Return [X, Y] of the center of cell containing provided text 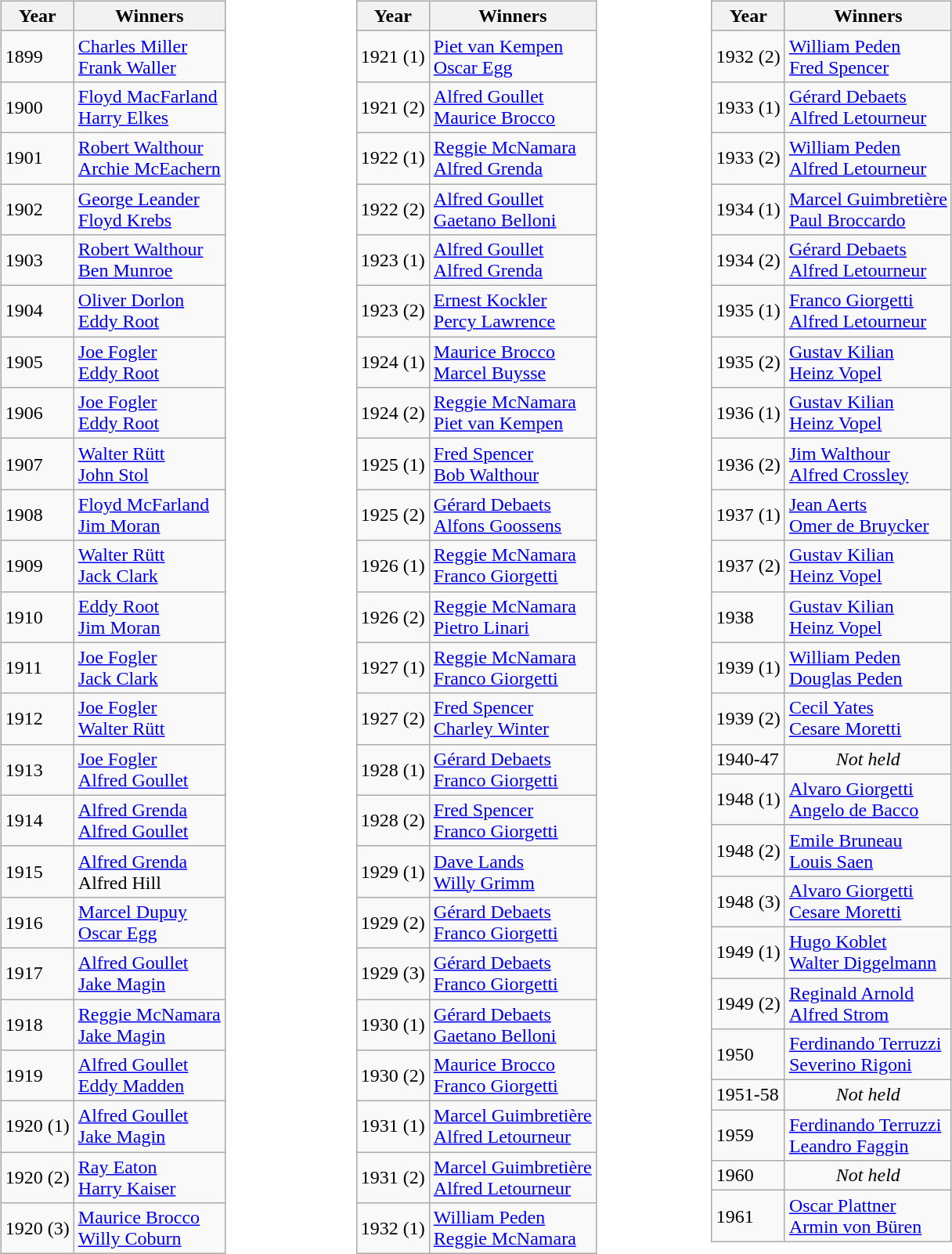
Fred Spencer Bob Walthour [512, 464]
1936 (1) [748, 414]
1960 [748, 1176]
1910 [38, 617]
Reggie McNamara Alfred Grenda [512, 158]
1929 (1) [393, 871]
Walter Rütt Jack Clark [149, 566]
Ferdinando Terruzzi Severino Rigoni [867, 1054]
Joe Fogler Alfred Goullet [149, 769]
1925 (1) [393, 464]
Jim Walthour Alfred Crossley [867, 464]
Alfred Goullet Alfred Grenda [512, 260]
Alfred Grenda Alfred Hill [149, 871]
Fred Spencer Charley Winter [512, 719]
1939 (1) [748, 667]
Alvaro Giorgetti Angelo de Bacco [867, 799]
Piet van Kempen Oscar Egg [512, 56]
1923 (1) [393, 260]
1934 (1) [748, 208]
1959 [748, 1136]
1951-58 [748, 1095]
1931 (2) [393, 1178]
1927 (2) [393, 719]
1918 [38, 1025]
1915 [38, 871]
1925 (2) [393, 515]
1920 (3) [38, 1228]
1926 (2) [393, 617]
1901 [38, 158]
Oliver Dorlon Eddy Root [149, 312]
Jean Aerts Omer de Bruycker [867, 515]
1911 [38, 667]
1932 (2) [748, 56]
1926 (1) [393, 566]
1924 (2) [393, 414]
1936 (2) [748, 464]
1924 (1) [393, 362]
1920 (2) [38, 1178]
William Peden Douglas Peden [867, 667]
1933 (2) [748, 158]
Ferdinando Terruzzi Leandro Faggin [867, 1136]
Dave Lands Willy Grimm [512, 871]
Cecil Yates Cesare Moretti [867, 719]
William Peden Reggie McNamara [512, 1228]
1950 [748, 1054]
1939 (2) [748, 719]
1919 [38, 1076]
William Peden Fred Spencer [867, 56]
Robert Walthour Archie McEachern [149, 158]
Reginald Arnold Alfred Strom [867, 1003]
1907 [38, 464]
1922 (1) [393, 158]
1905 [38, 362]
1940-47 [748, 759]
Floyd McFarland Jim Moran [149, 515]
1900 [38, 107]
Marcel Guimbretière Paul Broccardo [867, 208]
1917 [38, 973]
1933 (1) [748, 107]
1961 [748, 1216]
Alfred Goullet Maurice Brocco [512, 107]
1908 [38, 515]
1914 [38, 821]
1929 (3) [393, 973]
Eddy Root Jim Moran [149, 617]
1912 [38, 719]
1934 (2) [748, 260]
1922 (2) [393, 208]
Oscar Plattner Armin von Büren [867, 1216]
Ray Eaton Harry Kaiser [149, 1178]
1938 [748, 617]
Marcel Dupuy Oscar Egg [149, 923]
1930 (1) [393, 1025]
1899 [38, 56]
1909 [38, 566]
1949 (1) [748, 952]
1929 (2) [393, 923]
Maurice Brocco Franco Giorgetti [512, 1076]
1948 (3) [748, 901]
Fred Spencer Franco Giorgetti [512, 821]
1903 [38, 260]
Hugo Koblet Walter Diggelmann [867, 952]
Joe Fogler Walter Rütt [149, 719]
Maurice Brocco Willy Coburn [149, 1228]
Alfred Grenda Alfred Goullet [149, 821]
1927 (1) [393, 667]
1928 (1) [393, 769]
1948 (2) [748, 851]
Alvaro Giorgetti Cesare Moretti [867, 901]
Joe Fogler Jack Clark [149, 667]
Alfred Goullet Gaetano Belloni [512, 208]
1923 (2) [393, 312]
1935 (2) [748, 362]
1931 (1) [393, 1126]
1930 (2) [393, 1076]
1932 (1) [393, 1228]
Franco Giorgetti Alfred Letourneur [867, 312]
1937 (2) [748, 566]
1948 (1) [748, 799]
Gérard Debaets Alfons Goossens [512, 515]
1902 [38, 208]
1921 (2) [393, 107]
1928 (2) [393, 821]
Reggie McNamara Pietro Linari [512, 617]
Reggie McNamara Piet van Kempen [512, 414]
Maurice Brocco Marcel Buysse [512, 362]
Floyd MacFarland Harry Elkes [149, 107]
1904 [38, 312]
1920 (1) [38, 1126]
Emile Bruneau Louis Saen [867, 851]
1921 (1) [393, 56]
Reggie McNamara Jake Magin [149, 1025]
1937 (1) [748, 515]
Walter Rütt John Stol [149, 464]
William Peden Alfred Letourneur [867, 158]
Ernest Kockler Percy Lawrence [512, 312]
Alfred Goullet Eddy Madden [149, 1076]
1906 [38, 414]
1913 [38, 769]
Gérard Debaets Gaetano Belloni [512, 1025]
Robert Walthour Ben Munroe [149, 260]
1916 [38, 923]
George Leander Floyd Krebs [149, 208]
1935 (1) [748, 312]
1949 (2) [748, 1003]
Charles Miller Frank Waller [149, 56]
